From the cell containing the given text, extract its center point as [X, Y] coordinate. 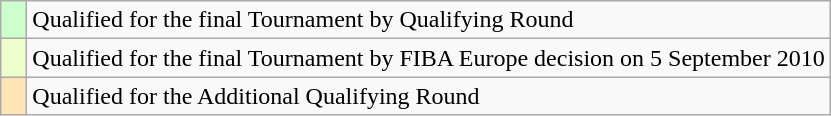
Qualified for the Additional Qualifying Round [428, 96]
Qualified for the final Tournament by FIBA Europe decision on 5 September 2010 [428, 58]
Qualified for the final Tournament by Qualifying Round [428, 20]
